Pinpoint the cell where the given text exists, returning its (x, y) midpoint coordinate. 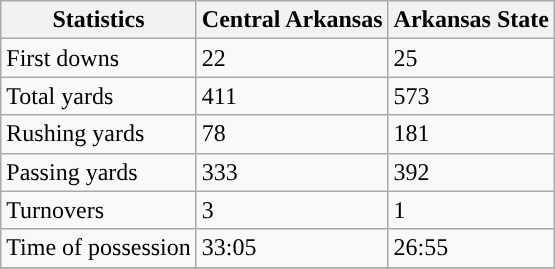
392 (471, 172)
Statistics (99, 20)
33:05 (292, 248)
181 (471, 134)
Arkansas State (471, 20)
26:55 (471, 248)
1 (471, 210)
3 (292, 210)
Time of possession (99, 248)
22 (292, 58)
Rushing yards (99, 134)
Turnovers (99, 210)
78 (292, 134)
Central Arkansas (292, 20)
573 (471, 96)
25 (471, 58)
Total yards (99, 96)
333 (292, 172)
Passing yards (99, 172)
First downs (99, 58)
411 (292, 96)
